Detect which cell encompasses the target text, then output its [X, Y] center coordinate. 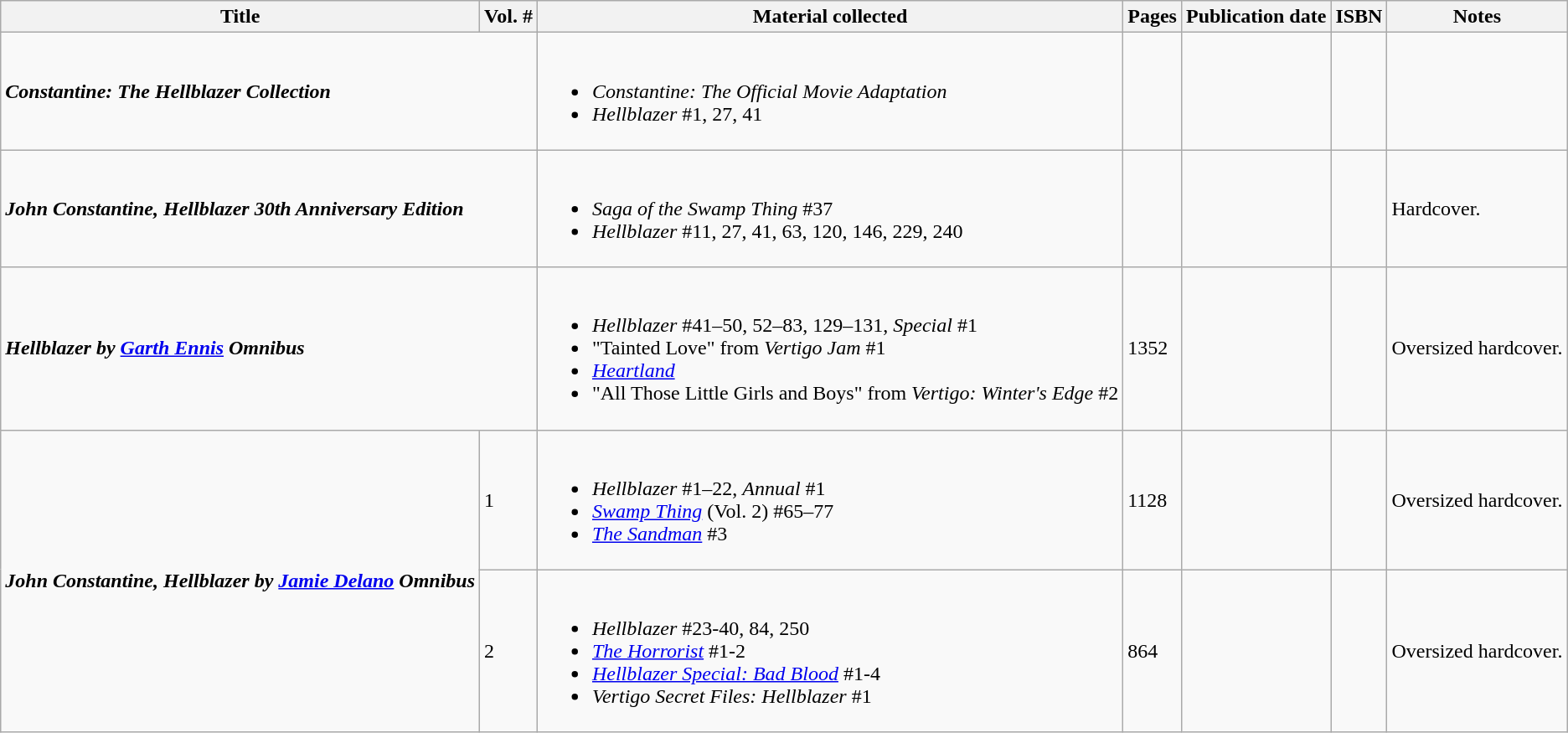
1128 [1153, 499]
ISBN [1359, 17]
864 [1153, 651]
1 [509, 499]
John Constantine, Hellblazer by Jamie Delano Omnibus [240, 581]
John Constantine, Hellblazer 30th Anniversary Edition [270, 209]
Constantine: The Hellblazer Collection [270, 91]
2 [509, 651]
Title [240, 17]
Hellblazer #23-40, 84, 250The Horrorist #1-2Hellblazer Special: Bad Blood #1-4Vertigo Secret Files: Hellblazer #1 [829, 651]
Constantine: The Official Movie AdaptationHellblazer #1, 27, 41 [829, 91]
Material collected [829, 17]
Saga of the Swamp Thing #37Hellblazer #11, 27, 41, 63, 120, 146, 229, 240 [829, 209]
Hardcover. [1478, 209]
Pages [1153, 17]
1352 [1153, 348]
Notes [1478, 17]
Hellblazer by Garth Ennis Omnibus [270, 348]
Publication date [1256, 17]
Hellblazer #1–22, Annual #1Swamp Thing (Vol. 2) #65–77The Sandman #3 [829, 499]
Vol. # [509, 17]
